Search for the cell housing the specified text and yield its [x, y] center coordinate. 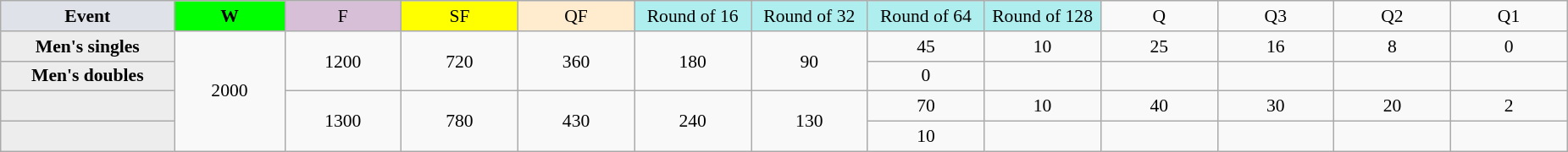
16 [1276, 46]
8 [1393, 46]
F [343, 16]
780 [460, 122]
Q2 [1393, 16]
Event [88, 16]
1300 [343, 122]
2000 [230, 91]
Round of 64 [926, 16]
1200 [343, 61]
720 [460, 61]
25 [1159, 46]
70 [926, 106]
2 [1509, 106]
Round of 16 [693, 16]
240 [693, 122]
Round of 32 [809, 16]
130 [809, 122]
90 [809, 61]
20 [1393, 106]
180 [693, 61]
W [230, 16]
SF [460, 16]
360 [576, 61]
Q3 [1276, 16]
Men's singles [88, 46]
40 [1159, 106]
Round of 128 [1043, 16]
Q [1159, 16]
Q1 [1509, 16]
45 [926, 46]
430 [576, 122]
QF [576, 16]
30 [1276, 106]
Men's doubles [88, 76]
